Scan for the cell matching the given text and deliver its (X, Y) coordinate at center. 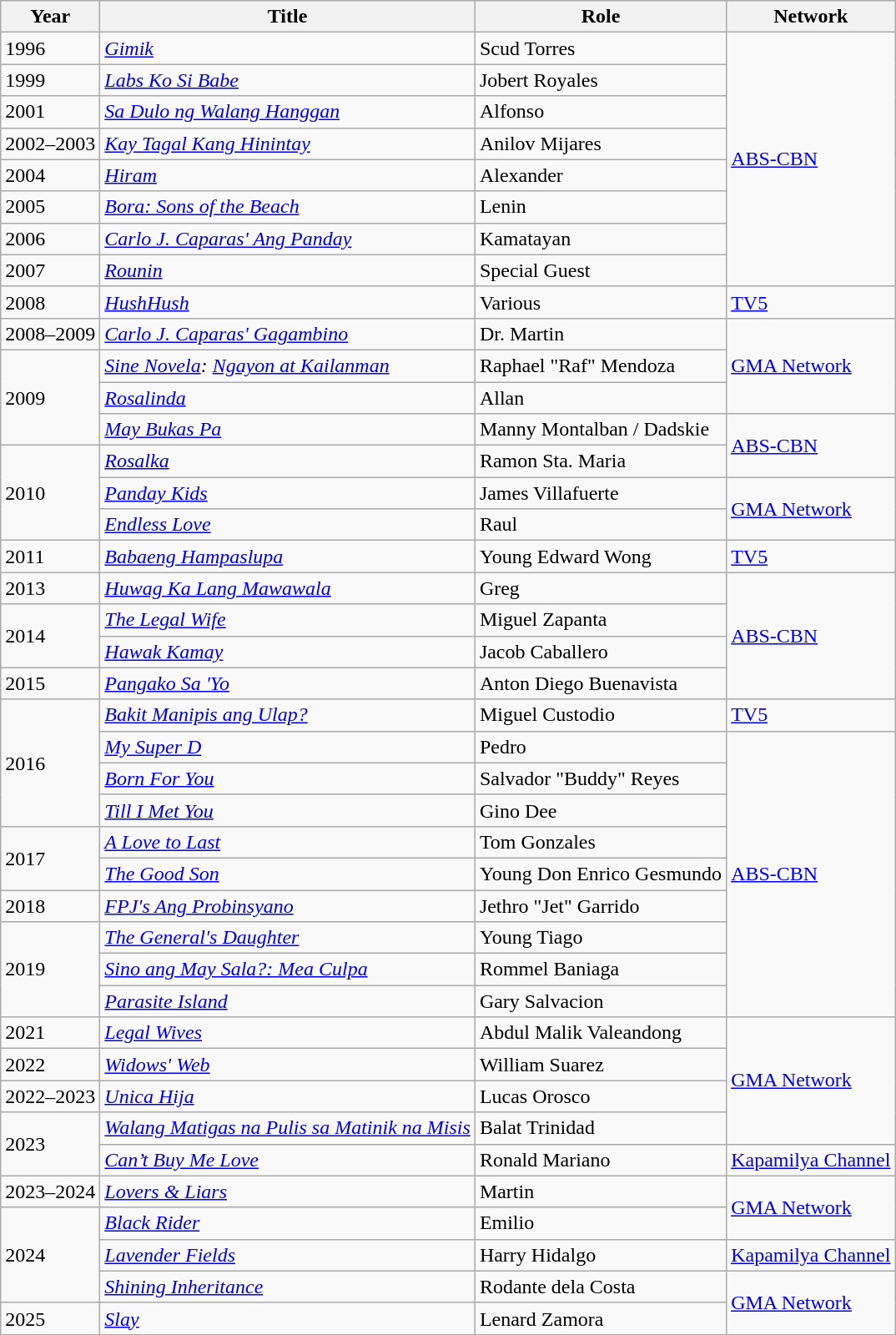
2025 (50, 1318)
Emilio (601, 1223)
Jethro "Jet" Garrido (601, 905)
The Good Son (288, 874)
Jobert Royales (601, 80)
2002–2003 (50, 144)
Sino ang May Sala?: Mea Culpa (288, 970)
1996 (50, 48)
2014 (50, 636)
Babaeng Hampaslupa (288, 557)
Lavender Fields (288, 1255)
Hiram (288, 175)
Tom Gonzales (601, 842)
Sine Novela: Ngayon at Kailanman (288, 365)
Salvador "Buddy" Reyes (601, 778)
Harry Hidalgo (601, 1255)
2015 (50, 683)
Raphael "Raf" Mendoza (601, 365)
James Villafuerte (601, 493)
Network (811, 17)
A Love to Last (288, 842)
HushHush (288, 302)
Year (50, 17)
Rounin (288, 270)
Jacob Caballero (601, 652)
2023 (50, 1144)
Pedro (601, 747)
2017 (50, 858)
Rodante dela Costa (601, 1287)
Till I Met You (288, 810)
Lenard Zamora (601, 1318)
Alfonso (601, 112)
Raul (601, 525)
Labs Ko Si Babe (288, 80)
Carlo J. Caparas' Ang Panday (288, 239)
Kamatayan (601, 239)
2018 (50, 905)
2019 (50, 970)
Legal Wives (288, 1033)
Young Tiago (601, 938)
Greg (601, 588)
2007 (50, 270)
Special Guest (601, 270)
FPJ's Ang Probinsyano (288, 905)
Ramon Sta. Maria (601, 461)
Young Don Enrico Gesmundo (601, 874)
Black Rider (288, 1223)
Rommel Baniaga (601, 970)
2011 (50, 557)
2009 (50, 397)
2001 (50, 112)
William Suarez (601, 1065)
Ronald Mariano (601, 1160)
Parasite Island (288, 1001)
Various (601, 302)
Lovers & Liars (288, 1191)
Endless Love (288, 525)
Panday Kids (288, 493)
Walang Matigas na Pulis sa Matinik na Misis (288, 1128)
Shining Inheritance (288, 1287)
Pangako Sa 'Yo (288, 683)
Manny Montalban / Dadskie (601, 430)
2023–2024 (50, 1191)
2008 (50, 302)
Lenin (601, 207)
Young Edward Wong (601, 557)
Slay (288, 1318)
Kay Tagal Kang Hinintay (288, 144)
Carlo J. Caparas' Gagambino (288, 334)
Lucas Orosco (601, 1096)
Gino Dee (601, 810)
Role (601, 17)
Allan (601, 398)
1999 (50, 80)
2024 (50, 1255)
Rosalka (288, 461)
Miguel Custodio (601, 715)
2006 (50, 239)
2008–2009 (50, 334)
Born For You (288, 778)
Miguel Zapanta (601, 620)
2021 (50, 1033)
2010 (50, 493)
2005 (50, 207)
Martin (601, 1191)
2022–2023 (50, 1096)
2013 (50, 588)
2022 (50, 1065)
Title (288, 17)
Anilov Mijares (601, 144)
The General's Daughter (288, 938)
Huwag Ka Lang Mawawala (288, 588)
Can’t Buy Me Love (288, 1160)
2016 (50, 763)
Bora: Sons of the Beach (288, 207)
My Super D (288, 747)
May Bukas Pa (288, 430)
Alexander (601, 175)
The Legal Wife (288, 620)
Scud Torres (601, 48)
Rosalinda (288, 398)
2004 (50, 175)
Widows' Web (288, 1065)
Anton Diego Buenavista (601, 683)
Hawak Kamay (288, 652)
Bakit Manipis ang Ulap? (288, 715)
Abdul Malik Valeandong (601, 1033)
Gary Salvacion (601, 1001)
Dr. Martin (601, 334)
Gimik (288, 48)
Unica Hija (288, 1096)
Balat Trinidad (601, 1128)
Sa Dulo ng Walang Hanggan (288, 112)
